Output the (X, Y) coordinate of the center of the cell containing the given text.  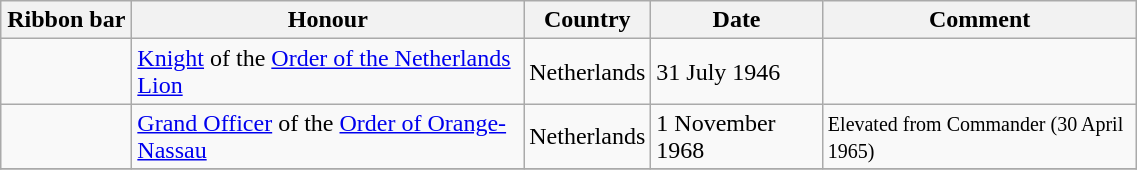
Elevated from Commander (30 April 1965) (980, 136)
Honour (328, 20)
Grand Officer of the Order of Orange-Nassau (328, 136)
Knight of the Order of the Netherlands Lion (328, 72)
Ribbon bar (66, 20)
Date (737, 20)
Comment (980, 20)
1 November 1968 (737, 136)
Country (588, 20)
31 July 1946 (737, 72)
